Identify which cell holds the provided text, then report its [x, y] central coordinate. 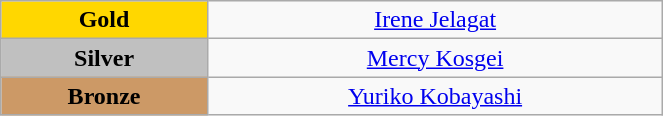
Bronze [104, 96]
Mercy Kosgei [434, 58]
Silver [104, 58]
Yuriko Kobayashi [434, 96]
Gold [104, 20]
Irene Jelagat [434, 20]
